Determine the [x, y] coordinate at the center of the cell enclosing the given text.  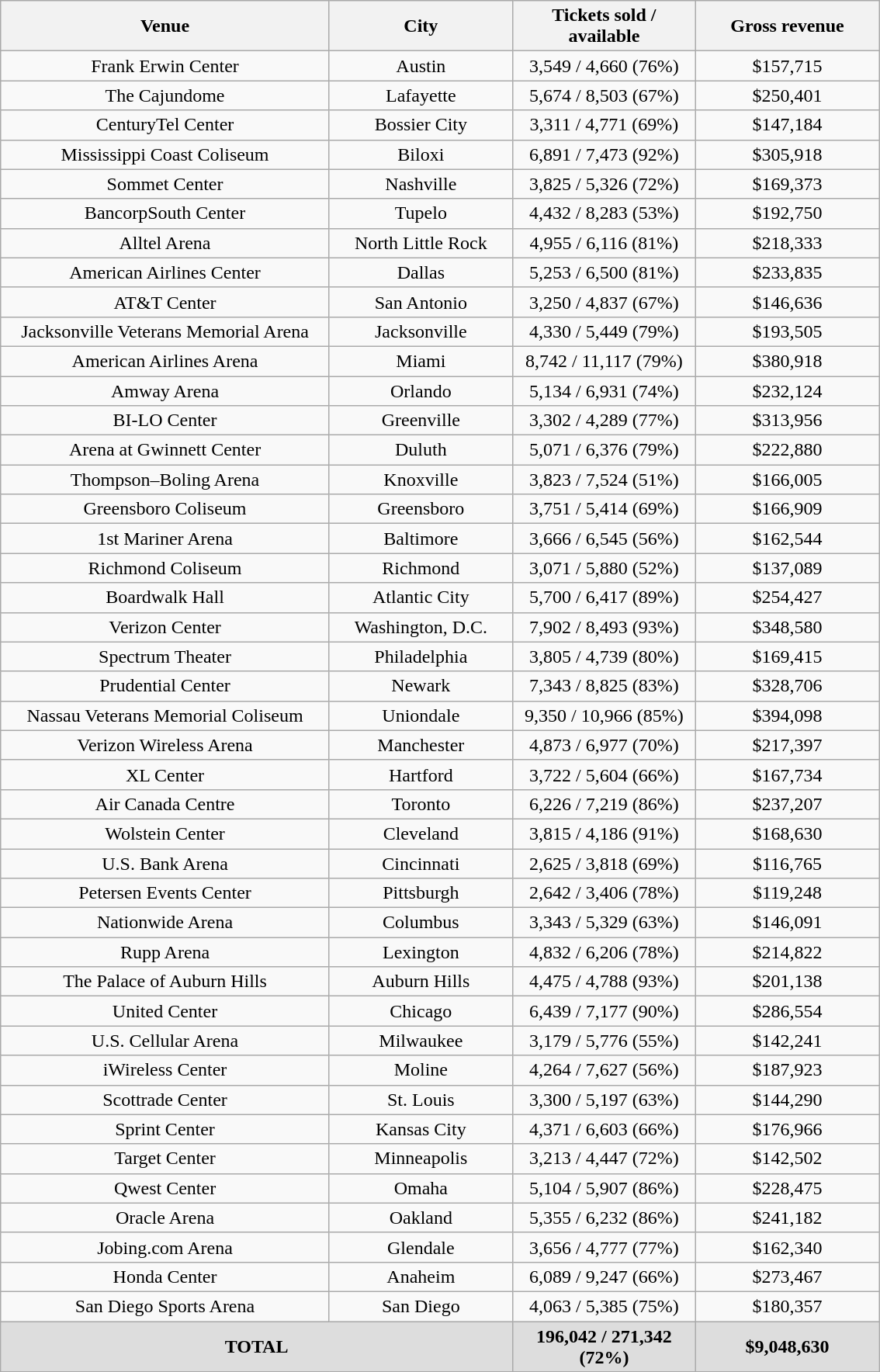
Columbus [421, 923]
2,642 / 3,406 (78%) [604, 893]
$166,909 [787, 509]
$237,207 [787, 804]
$233,835 [787, 272]
Thompson–Boling Arena [165, 480]
Duluth [421, 450]
$380,918 [787, 361]
iWireless Center [165, 1070]
U.S. Cellular Arena [165, 1041]
BI-LO Center [165, 421]
$222,880 [787, 450]
Cincinnati [421, 864]
$192,750 [787, 213]
Venue [165, 26]
Gross revenue [787, 26]
4,832 / 6,206 (78%) [604, 952]
$146,091 [787, 923]
5,071 / 6,376 (79%) [604, 450]
9,350 / 10,966 (85%) [604, 715]
Nashville [421, 184]
San Diego Sports Arena [165, 1306]
Kansas City [421, 1129]
$144,290 [787, 1100]
Oracle Arena [165, 1218]
Lafayette [421, 95]
5,134 / 6,931 (74%) [604, 390]
Cleveland [421, 833]
3,343 / 5,329 (63%) [604, 923]
$218,333 [787, 243]
Omaha [421, 1188]
Air Canada Centre [165, 804]
AT&T Center [165, 302]
3,213 / 4,447 (72%) [604, 1159]
U.S. Bank Arena [165, 864]
American Airlines Arena [165, 361]
$193,505 [787, 331]
Orlando [421, 390]
$214,822 [787, 952]
5,674 / 8,503 (67%) [604, 95]
American Airlines Center [165, 272]
Qwest Center [165, 1188]
Verizon Center [165, 627]
$119,248 [787, 893]
Anaheim [421, 1277]
$241,182 [787, 1218]
$162,340 [787, 1247]
3,300 / 5,197 (63%) [604, 1100]
Austin [421, 66]
4,432 / 8,283 (53%) [604, 213]
2,625 / 3,818 (69%) [604, 864]
6,891 / 7,473 (92%) [604, 154]
Petersen Events Center [165, 893]
$254,427 [787, 598]
Alltel Arena [165, 243]
3,302 / 4,289 (77%) [604, 421]
4,371 / 6,603 (66%) [604, 1129]
3,825 / 5,326 (72%) [604, 184]
4,330 / 5,449 (79%) [604, 331]
$394,098 [787, 715]
3,656 / 4,777 (77%) [604, 1247]
Wolstein Center [165, 833]
Minneapolis [421, 1159]
The Palace of Auburn Hills [165, 982]
$162,544 [787, 539]
$147,184 [787, 125]
$187,923 [787, 1070]
The Cajundome [165, 95]
Arena at Gwinnett Center [165, 450]
Verizon Wireless Arena [165, 745]
$137,089 [787, 568]
3,815 / 4,186 (91%) [604, 833]
Baltimore [421, 539]
$217,397 [787, 745]
3,250 / 4,837 (67%) [604, 302]
$167,734 [787, 774]
Manchester [421, 745]
3,179 / 5,776 (55%) [604, 1041]
Sprint Center [165, 1129]
$166,005 [787, 480]
Uniondale [421, 715]
Tickets sold / available [604, 26]
4,955 / 6,116 (81%) [604, 243]
Glendale [421, 1247]
TOTAL [257, 1346]
Jacksonville Veterans Memorial Arena [165, 331]
4,475 / 4,788 (93%) [604, 982]
Philadelphia [421, 657]
Scottrade Center [165, 1100]
Bossier City [421, 125]
1st Mariner Arena [165, 539]
Greensboro [421, 509]
City [421, 26]
$328,706 [787, 686]
Nassau Veterans Memorial Coliseum [165, 715]
Chicago [421, 1011]
Biloxi [421, 154]
Nationwide Arena [165, 923]
$228,475 [787, 1188]
Toronto [421, 804]
San Diego [421, 1306]
Newark [421, 686]
3,805 / 4,739 (80%) [604, 657]
St. Louis [421, 1100]
$168,630 [787, 833]
BancorpSouth Center [165, 213]
Greenville [421, 421]
$157,715 [787, 66]
Rupp Arena [165, 952]
Frank Erwin Center [165, 66]
$169,415 [787, 657]
$348,580 [787, 627]
Pittsburgh [421, 893]
Oakland [421, 1218]
3,311 / 4,771 (69%) [604, 125]
$286,554 [787, 1011]
Lexington [421, 952]
$273,467 [787, 1277]
$250,401 [787, 95]
5,253 / 6,500 (81%) [604, 272]
$232,124 [787, 390]
7,902 / 8,493 (93%) [604, 627]
North Little Rock [421, 243]
3,751 / 5,414 (69%) [604, 509]
Prudential Center [165, 686]
5,104 / 5,907 (86%) [604, 1188]
$116,765 [787, 864]
San Antonio [421, 302]
$176,966 [787, 1129]
3,071 / 5,880 (52%) [604, 568]
196,042 / 271,342 (72%) [604, 1346]
Hartford [421, 774]
Richmond [421, 568]
Washington, D.C. [421, 627]
Tupelo [421, 213]
Sommet Center [165, 184]
Spectrum Theater [165, 657]
3,549 / 4,660 (76%) [604, 66]
6,439 / 7,177 (90%) [604, 1011]
Auburn Hills [421, 982]
Mississippi Coast Coliseum [165, 154]
$169,373 [787, 184]
Jobing.com Arena [165, 1247]
6,226 / 7,219 (86%) [604, 804]
Moline [421, 1070]
Amway Arena [165, 390]
Atlantic City [421, 598]
Greensboro Coliseum [165, 509]
6,089 / 9,247 (66%) [604, 1277]
Knoxville [421, 480]
5,355 / 6,232 (86%) [604, 1218]
4,264 / 7,627 (56%) [604, 1070]
Boardwalk Hall [165, 598]
Jacksonville [421, 331]
8,742 / 11,117 (79%) [604, 361]
$142,241 [787, 1041]
$142,502 [787, 1159]
3,666 / 6,545 (56%) [604, 539]
XL Center [165, 774]
3,722 / 5,604 (66%) [604, 774]
$9,048,630 [787, 1346]
Miami [421, 361]
Dallas [421, 272]
5,700 / 6,417 (89%) [604, 598]
$313,956 [787, 421]
United Center [165, 1011]
Milwaukee [421, 1041]
Richmond Coliseum [165, 568]
4,063 / 5,385 (75%) [604, 1306]
$201,138 [787, 982]
CenturyTel Center [165, 125]
Target Center [165, 1159]
3,823 / 7,524 (51%) [604, 480]
$146,636 [787, 302]
$180,357 [787, 1306]
$305,918 [787, 154]
7,343 / 8,825 (83%) [604, 686]
Honda Center [165, 1277]
4,873 / 6,977 (70%) [604, 745]
